Locate the cell with the specified text and output its [x, y] center coordinate. 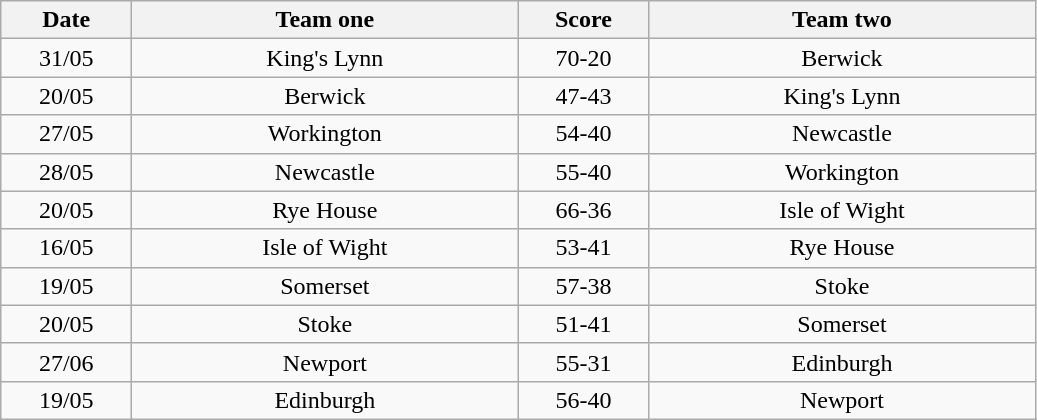
27/06 [66, 362]
53-41 [584, 248]
55-31 [584, 362]
16/05 [66, 248]
57-38 [584, 286]
31/05 [66, 58]
Date [66, 20]
56-40 [584, 400]
Score [584, 20]
28/05 [66, 172]
55-40 [584, 172]
54-40 [584, 134]
27/05 [66, 134]
Team one [325, 20]
70-20 [584, 58]
66-36 [584, 210]
47-43 [584, 96]
51-41 [584, 324]
Team two [842, 20]
